Determine the [X, Y] coordinate at the center of the cell enclosing the given text.  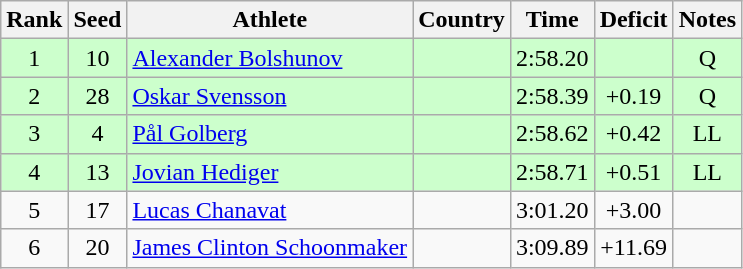
1 [34, 58]
3:09.89 [552, 248]
20 [98, 248]
+3.00 [634, 210]
Seed [98, 20]
+11.69 [634, 248]
Deficit [634, 20]
2 [34, 96]
5 [34, 210]
13 [98, 172]
2:58.39 [552, 96]
Jovian Hediger [270, 172]
3:01.20 [552, 210]
6 [34, 248]
28 [98, 96]
Country [462, 20]
2:58.71 [552, 172]
+0.42 [634, 134]
3 [34, 134]
Time [552, 20]
Oskar Svensson [270, 96]
2:58.20 [552, 58]
+0.19 [634, 96]
Pål Golberg [270, 134]
Lucas Chanavat [270, 210]
10 [98, 58]
Notes [707, 20]
2:58.62 [552, 134]
Athlete [270, 20]
Rank [34, 20]
17 [98, 210]
+0.51 [634, 172]
James Clinton Schoonmaker [270, 248]
Alexander Bolshunov [270, 58]
